Extract the (x, y) coordinate from the center of the cell holding the provided text.  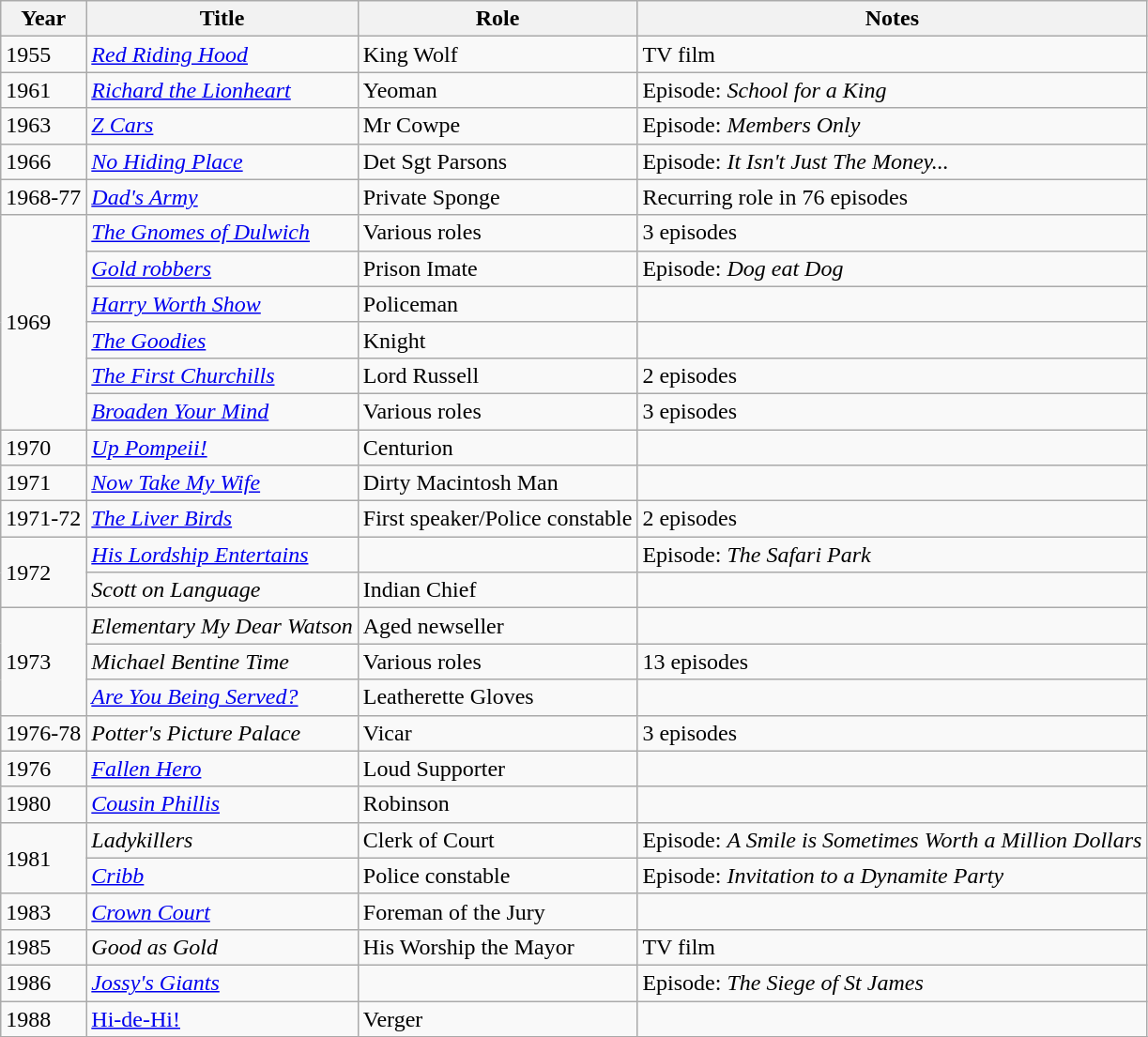
Episode: The Siege of St James (892, 983)
Police constable (497, 876)
1986 (43, 983)
Scott on Language (222, 590)
Broaden Your Mind (222, 411)
Dad's Army (222, 197)
Title (222, 19)
1980 (43, 804)
Private Sponge (497, 197)
Episode: School for a King (892, 90)
Michael Bentine Time (222, 662)
1976 (43, 769)
Robinson (497, 804)
1971 (43, 483)
Episode: Invitation to a Dynamite Party (892, 876)
The First Churchills (222, 375)
Now Take My Wife (222, 483)
Jossy's Giants (222, 983)
Lord Russell (497, 375)
Verger (497, 1018)
His Worship the Mayor (497, 947)
1973 (43, 662)
1972 (43, 572)
13 episodes (892, 662)
Elementary My Dear Watson (222, 626)
Vicar (497, 733)
Z Cars (222, 126)
Harry Worth Show (222, 304)
The Gnomes of Dulwich (222, 233)
Centurion (497, 448)
Fallen Hero (222, 769)
1988 (43, 1018)
Year (43, 19)
Episode: Dog eat Dog (892, 268)
Det Sgt Parsons (497, 161)
Clerk of Court (497, 840)
Up Pompeii! (222, 448)
Notes (892, 19)
Episode: Members Only (892, 126)
Gold robbers (222, 268)
His Lordship Entertains (222, 555)
Red Riding Hood (222, 54)
Hi-de-Hi! (222, 1018)
The Liver Birds (222, 519)
Role (497, 19)
First speaker/Police constable (497, 519)
Policeman (497, 304)
Richard the Lionheart (222, 90)
Crown Court (222, 911)
Recurring role in 76 episodes (892, 197)
1971-72 (43, 519)
1985 (43, 947)
1981 (43, 858)
1963 (43, 126)
Good as Gold (222, 947)
King Wolf (497, 54)
Episode: It Isn't Just The Money... (892, 161)
1969 (43, 322)
Aged newseller (497, 626)
Mr Cowpe (497, 126)
Prison Imate (497, 268)
Ladykillers (222, 840)
Are You Being Served? (222, 697)
1976-78 (43, 733)
Leatherette Gloves (497, 697)
Cribb (222, 876)
1970 (43, 448)
Knight (497, 340)
1966 (43, 161)
Potter's Picture Palace (222, 733)
The Goodies (222, 340)
1983 (43, 911)
1968-77 (43, 197)
Episode: A Smile is Sometimes Worth a Million Dollars (892, 840)
Yeoman (497, 90)
Foreman of the Jury (497, 911)
Dirty Macintosh Man (497, 483)
Indian Chief (497, 590)
No Hiding Place (222, 161)
1955 (43, 54)
1961 (43, 90)
Episode: The Safari Park (892, 555)
Loud Supporter (497, 769)
Cousin Phillis (222, 804)
